Return the [X, Y] coordinate for the center point of the cell that contains the specified text.  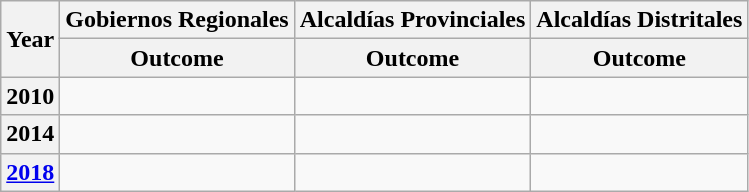
2010 [30, 96]
Year [30, 39]
2018 [30, 172]
2014 [30, 134]
Alcaldías Distritales [640, 20]
Gobiernos Regionales [177, 20]
Alcaldías Provinciales [412, 20]
